Provide the (X, Y) coordinate of the cell's center where the given text is located.  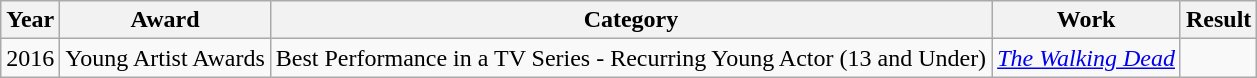
Best Performance in a TV Series - Recurring Young Actor (13 and Under) (630, 58)
The Walking Dead (1086, 58)
Work (1086, 20)
Result (1218, 20)
Award (165, 20)
2016 (30, 58)
Category (630, 20)
Young Artist Awards (165, 58)
Year (30, 20)
